Identify which cell holds the provided text, then report its (X, Y) central coordinate. 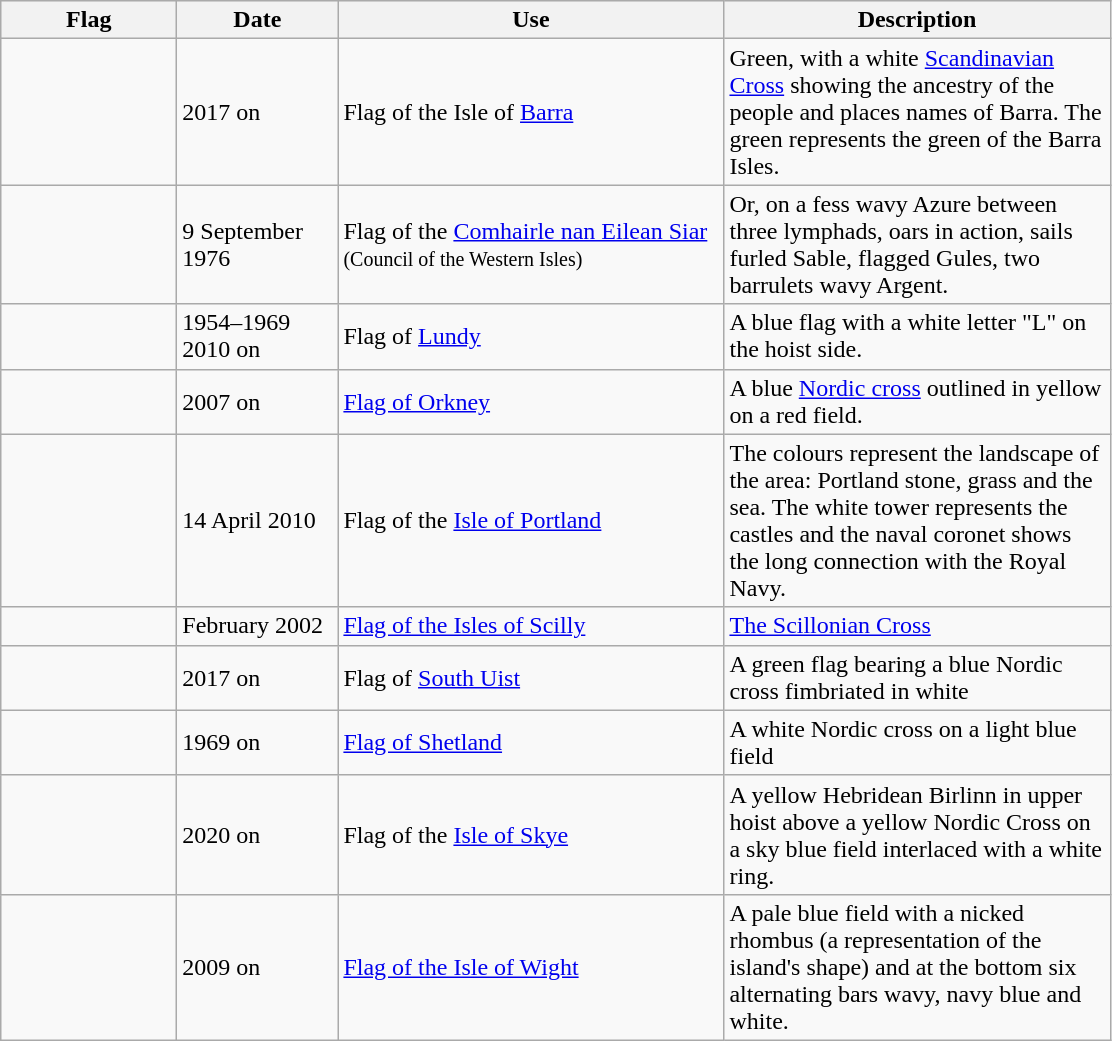
A white Nordic cross on a light blue field (917, 742)
A yellow Hebridean Birlinn in upper hoist above a yellow Nordic Cross on a sky blue field interlaced with a white ring. (917, 834)
Flag of the Isle of Skye (531, 834)
14 April 2010 (258, 520)
A pale blue field with a nicked rhombus (a representation of the island's shape) and at the bottom six alternating bars wavy, navy blue and white. (917, 967)
Flag of Orkney (531, 402)
Or, on a fess wavy Azure between three lymphads, oars in action, sails furled Sable, flagged Gules, two barrulets wavy Argent. (917, 244)
Flag of the Isle of Portland (531, 520)
Flag of the Isle of Wight (531, 967)
1954–19692010 on (258, 336)
A blue flag with a white letter "L" on the hoist side. (917, 336)
Flag of Shetland (531, 742)
9 September 1976 (258, 244)
Flag of Lundy (531, 336)
A blue Nordic cross outlined in yellow on a red field. (917, 402)
Flag of South Uist (531, 678)
Flag (89, 20)
A green flag bearing a blue Nordic cross fimbriated in white (917, 678)
2007 on (258, 402)
1969 on (258, 742)
The Scillonian Cross (917, 626)
Description (917, 20)
Flag of the Comhairle nan Eilean Siar (Council of the Western Isles) (531, 244)
2020 on (258, 834)
Flag of the Isle of Barra (531, 112)
2009 on (258, 967)
Flag of the Isles of Scilly (531, 626)
Use (531, 20)
February 2002 (258, 626)
Date (258, 20)
